Identify which cell holds the provided text, then report its (X, Y) central coordinate. 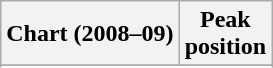
Peak position (225, 34)
Chart (2008–09) (90, 34)
